Identify which cell holds the provided text, then report its [X, Y] central coordinate. 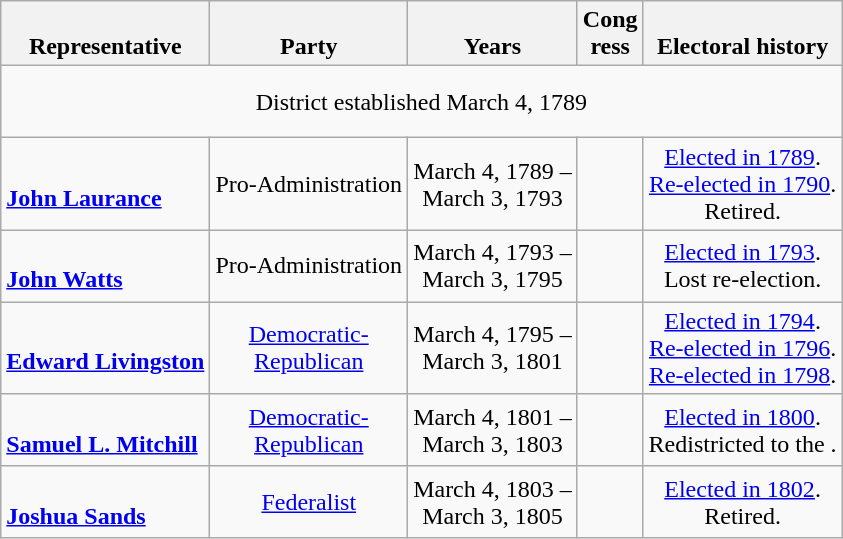
Joshua Sands [106, 502]
Years [493, 34]
March 4, 1801 –March 3, 1803 [493, 430]
Representative [106, 34]
Elected in 1802.Retired. [742, 502]
Electoral history [742, 34]
March 4, 1789 –March 3, 1793 [493, 184]
Elected in 1793.Lost re-election. [742, 266]
Elected in 1789.Re-elected in 1790.Retired. [742, 184]
March 4, 1793 –March 3, 1795 [493, 266]
John Watts [106, 266]
Elected in 1800.Redistricted to the . [742, 430]
Samuel L. Mitchill [106, 430]
March 4, 1795 –March 3, 1801 [493, 348]
Edward Livingston [106, 348]
Federalist [309, 502]
March 4, 1803 –March 3, 1805 [493, 502]
Elected in 1794.Re-elected in 1796.Re-elected in 1798. [742, 348]
John Laurance [106, 184]
District established March 4, 1789 [422, 102]
Party [309, 34]
Congress [610, 34]
